Return [x, y] of the center of cell containing provided text 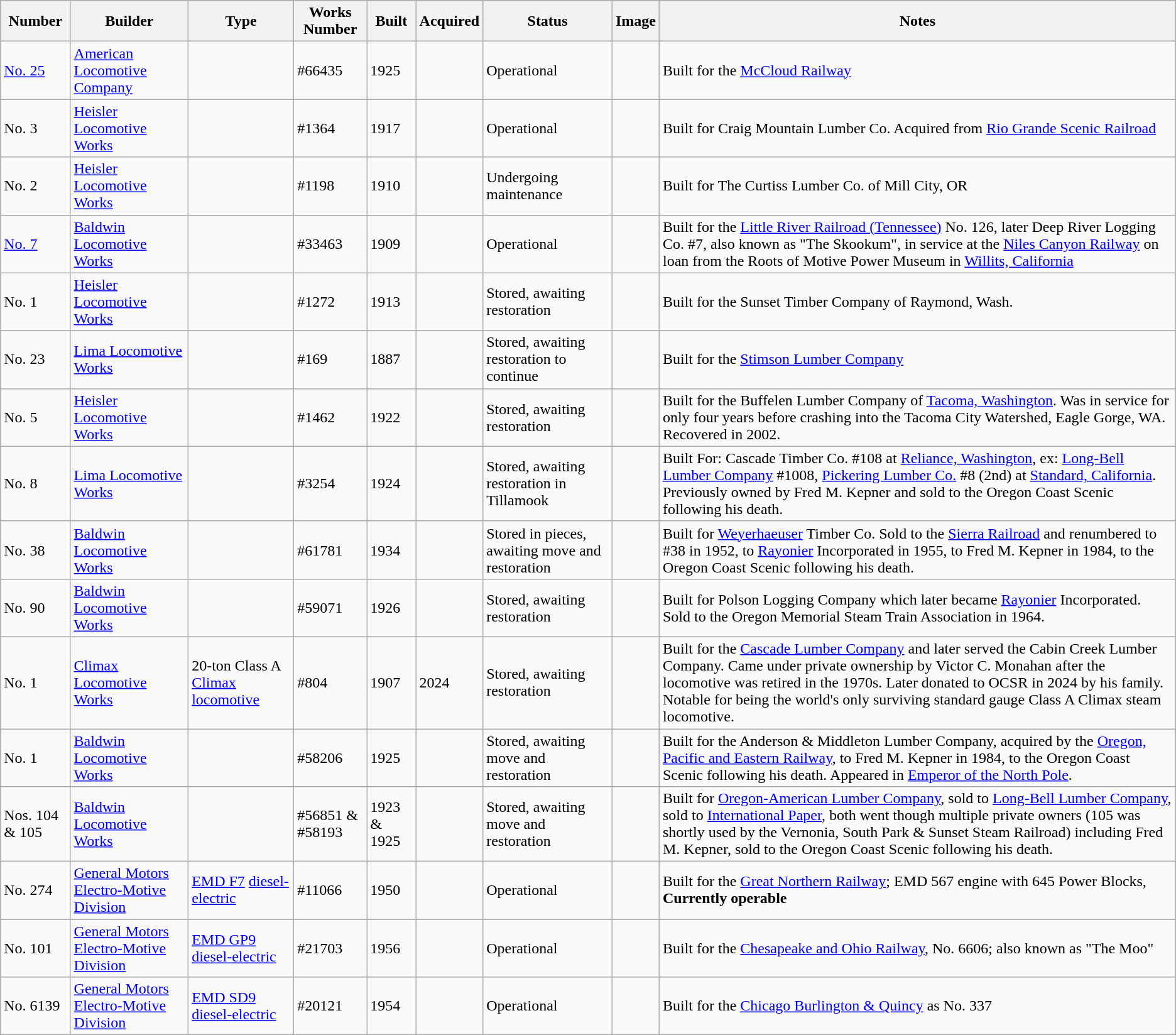
Builder [129, 21]
No. 2 [35, 186]
No. 90 [35, 608]
Built for the Great Northern Railway; EMD 567 engine with 645 Power Blocks, Currently operable [917, 890]
Built for the Chicago Burlington & Quincy as No. 337 [917, 1006]
#1364 [330, 128]
Built for the Chesapeake and Ohio Railway, No. 6606; also known as "The Moo" [917, 948]
#1272 [330, 302]
1934 [391, 550]
#20121 [330, 1006]
Nos. 104 & 105 [35, 824]
No. 3 [35, 128]
#1462 [330, 417]
Stored in pieces, awaiting move and restoration [548, 550]
#169 [330, 359]
1924 [391, 484]
#11066 [330, 890]
Image [636, 21]
1923 & 1925 [391, 824]
#21703 [330, 948]
1887 [391, 359]
1956 [391, 948]
No. 101 [35, 948]
1954 [391, 1006]
#1198 [330, 186]
#804 [330, 682]
Built for The Curtiss Lumber Co. of Mill City, OR [917, 186]
Built for Polson Logging Company which later became Rayonier Incorporated. Sold to the Oregon Memorial Steam Train Association in 1964. [917, 608]
#3254 [330, 484]
1909 [391, 244]
No. 8 [35, 484]
Stored, awaiting restoration to continue [548, 359]
#59071 [330, 608]
#61781 [330, 550]
Undergoing maintenance [548, 186]
Stored, awaiting restoration in Tillamook [548, 484]
#56851 & #58193 [330, 824]
No. 6139 [35, 1006]
No. 7 [35, 244]
Built for the McCloud Railway [917, 70]
No. 38 [35, 550]
No. 23 [35, 359]
No. 25 [35, 70]
2024 [450, 682]
Works Number [330, 21]
20-ton Class A Climax locomotive [241, 682]
1950 [391, 890]
Built for the Sunset Timber Company of Raymond, Wash. [917, 302]
Type [241, 21]
#58206 [330, 758]
Built [391, 21]
EMD GP9 diesel-electric [241, 948]
1910 [391, 186]
1922 [391, 417]
No. 5 [35, 417]
Built for Craig Mountain Lumber Co. Acquired from Rio Grande Scenic Railroad [917, 128]
Acquired [450, 21]
1926 [391, 608]
#66435 [330, 70]
1907 [391, 682]
No. 274 [35, 890]
EMD F7 diesel-electric [241, 890]
Number [35, 21]
Notes [917, 21]
1913 [391, 302]
#33463 [330, 244]
EMD SD9 diesel-electric [241, 1006]
American Locomotive Company [129, 70]
Status [548, 21]
Climax Locomotive Works [129, 682]
1917 [391, 128]
Built for the Stimson Lumber Company [917, 359]
